Extract the (X, Y) coordinate from the center of the cell holding the provided text.  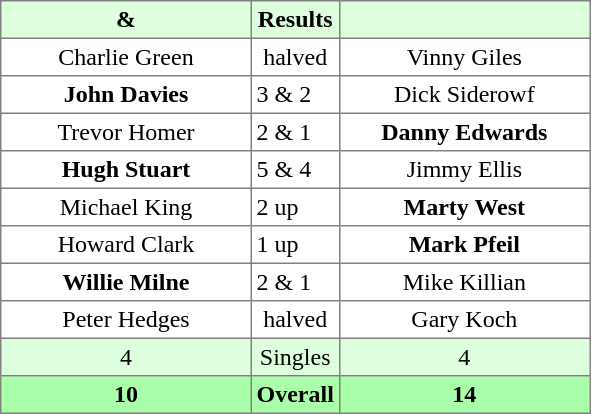
Michael King (126, 207)
Trevor Homer (126, 132)
Overall (295, 395)
5 & 4 (295, 170)
John Davies (126, 95)
Howard Clark (126, 245)
Mark Pfeil (464, 245)
Danny Edwards (464, 132)
14 (464, 395)
Singles (295, 357)
Mike Killian (464, 282)
Jimmy Ellis (464, 170)
3 & 2 (295, 95)
Results (295, 20)
Willie Milne (126, 282)
Charlie Green (126, 57)
Vinny Giles (464, 57)
2 up (295, 207)
Hugh Stuart (126, 170)
Peter Hedges (126, 320)
& (126, 20)
10 (126, 395)
Marty West (464, 207)
Gary Koch (464, 320)
Dick Siderowf (464, 95)
1 up (295, 245)
